Output the [x, y] coordinate of the center of the cell containing the given text.  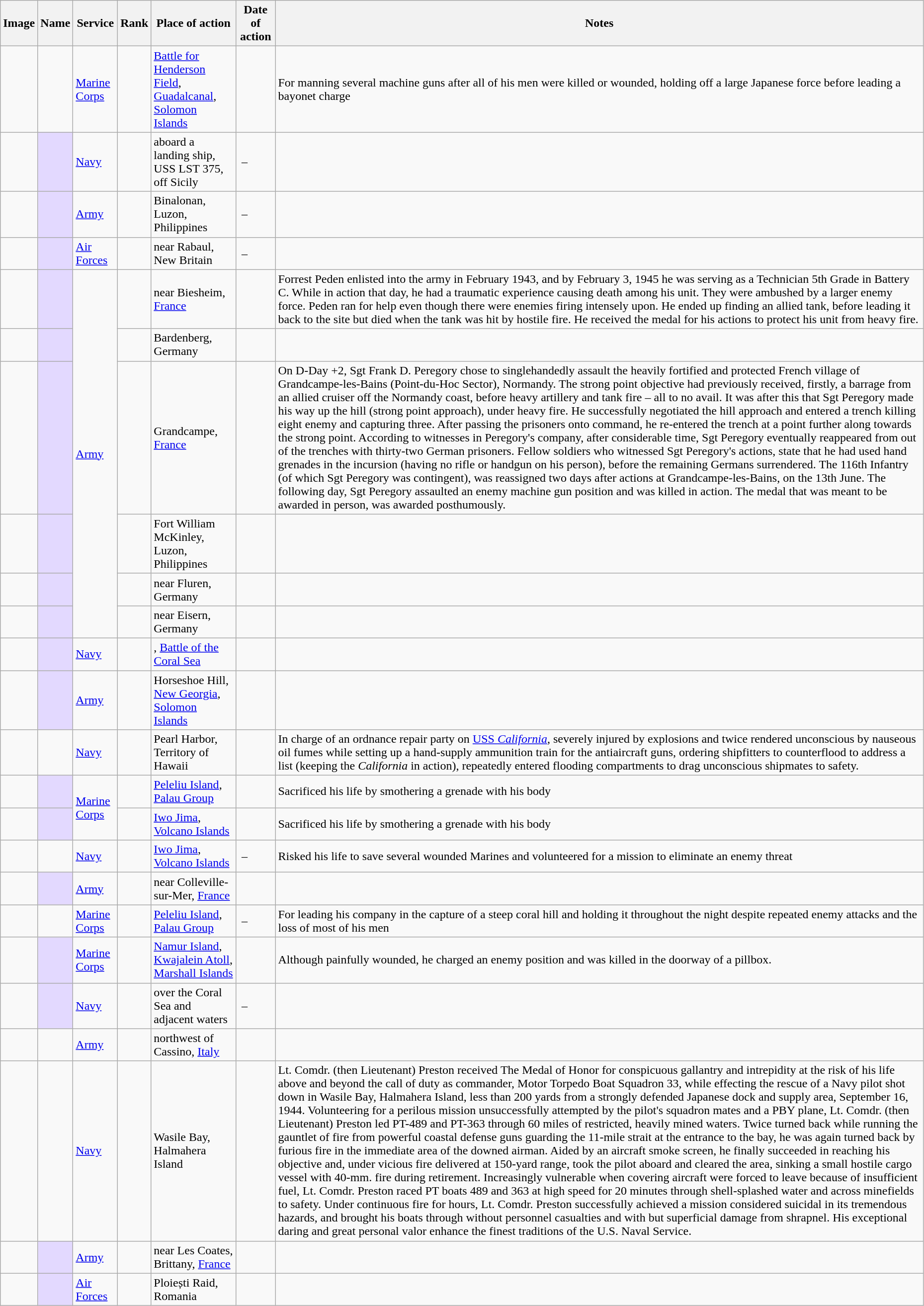
Namur Island, Kwajalein Atoll, Marshall Islands [194, 960]
, Battle of the Coral Sea [194, 654]
aboard a landing ship, USS LST 375, off Sicily [194, 162]
Date of action [255, 23]
Notes [599, 23]
northwest of Cassino, Italy [194, 1045]
Rank [134, 23]
Binalonan, Luzon, Philippines [194, 214]
near Les Coates, Brittany, France [194, 1257]
near Rabaul, New Britain [194, 254]
Fort William McKinley, Luzon, Philippines [194, 544]
Ploiești Raid, Romania [194, 1290]
over the Coral Sea and adjacent waters [194, 1006]
Risked his life to save several wounded Marines and volunteered for a mission to eliminate an enemy threat [599, 856]
Bardenberg, Germany [194, 345]
Image [19, 23]
Battle for Henderson Field, Guadalcanal, Solomon Islands [194, 89]
Place of action [194, 23]
Although painfully wounded, he charged an enemy position and was killed in the doorway of a pillbox. [599, 960]
Horseshoe Hill, New Georgia, Solomon Islands [194, 700]
near Eisern, Germany [194, 621]
Wasile Bay, Halmahera Island [194, 1151]
Name [56, 23]
near Colleville-sur-Mer, France [194, 889]
For manning several machine guns after all of his men were killed or wounded, holding off a large Japanese force before leading a bayonet charge [599, 89]
near Biesheim, France [194, 299]
near Fluren, Germany [194, 590]
Grandcampe, France [194, 437]
Pearl Harbor, Territory of Hawaii [194, 753]
Service [95, 23]
